Search for the cell housing the specified text and yield its (x, y) center coordinate. 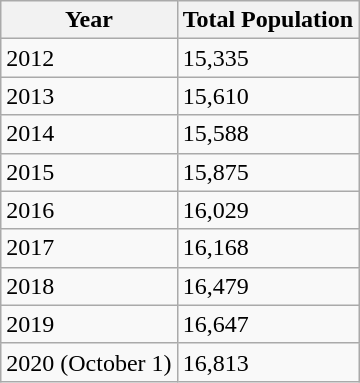
2018 (89, 286)
15,588 (268, 134)
2012 (89, 58)
15,335 (268, 58)
16,647 (268, 324)
16,168 (268, 248)
Total Population (268, 20)
2013 (89, 96)
16,029 (268, 210)
15,610 (268, 96)
2015 (89, 172)
16,479 (268, 286)
Year (89, 20)
2016 (89, 210)
2014 (89, 134)
2019 (89, 324)
2017 (89, 248)
2020 (October 1) (89, 362)
16,813 (268, 362)
15,875 (268, 172)
